Scan for the cell matching the given text and deliver its [X, Y] coordinate at center. 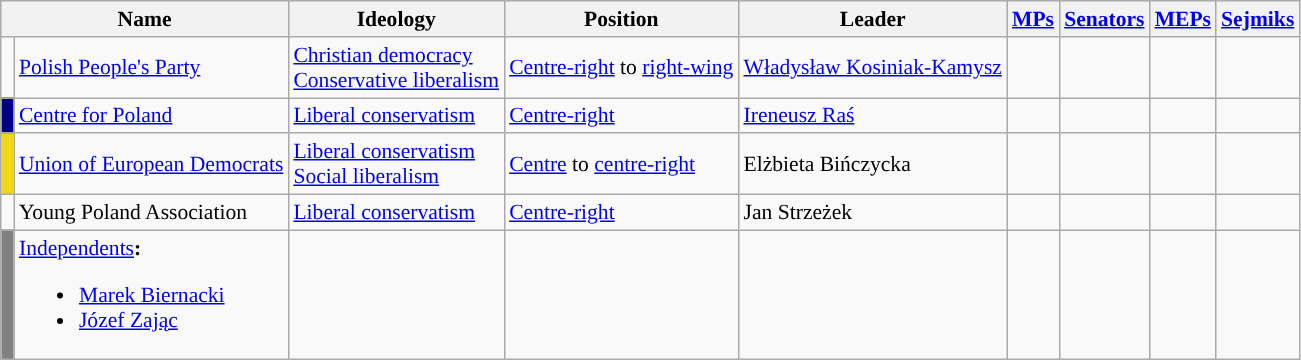
Position [621, 19]
Leader [872, 19]
MEPs [1183, 19]
Władysław Kosiniak-Kamysz [872, 68]
Jan Strzeżek [872, 213]
Ideology [396, 19]
Elżbieta Bińczycka [872, 164]
Liberal conservatismSocial liberalism [396, 164]
Centre for Poland [151, 116]
Centre to centre-right [621, 164]
Senators [1104, 19]
Independents:Marek BiernackiJózef Zając [151, 295]
Centre-right to right-wing [621, 68]
Ireneusz Raś [872, 116]
Young Poland Association [151, 213]
Polish People's Party [151, 68]
MPs [1033, 19]
Union of European Democrats [151, 164]
Christian democracyConservative liberalism [396, 68]
Name [145, 19]
Sejmiks [1258, 19]
